Search for the cell housing the specified text and yield its [x, y] center coordinate. 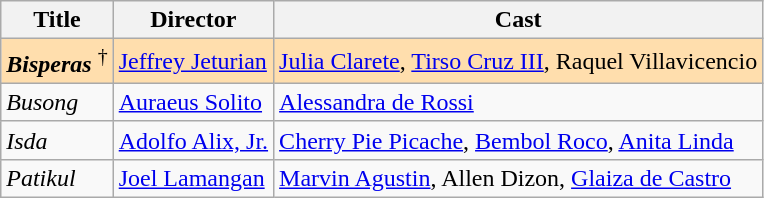
Bisperas † [57, 62]
Julia Clarete, Tirso Cruz III, Raquel Villavicencio [518, 62]
Busong [57, 102]
Cherry Pie Picache, Bembol Roco, Anita Linda [518, 140]
Patikul [57, 178]
Isda [57, 140]
Jeffrey Jeturian [193, 62]
Adolfo Alix, Jr. [193, 140]
Cast [518, 20]
Marvin Agustin, Allen Dizon, Glaiza de Castro [518, 178]
Auraeus Solito [193, 102]
Alessandra de Rossi [518, 102]
Title [57, 20]
Director [193, 20]
Joel Lamangan [193, 178]
